Capture the cell that displays the provided text and extract its [X, Y] central coordinate. 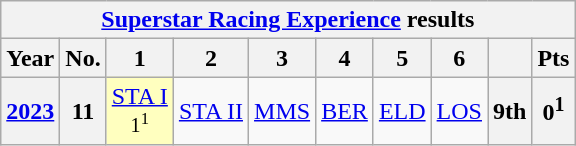
5 [402, 58]
4 [345, 58]
STA I11 [140, 110]
2023 [30, 110]
BER [345, 110]
9th [510, 110]
LOS [459, 110]
No. [83, 58]
MMS [282, 110]
1 [140, 58]
Pts [554, 58]
11 [83, 110]
3 [282, 58]
01 [554, 110]
6 [459, 58]
2 [210, 58]
ELD [402, 110]
Year [30, 58]
STA II [210, 110]
Superstar Racing Experience results [288, 20]
